Determine the [x, y] coordinate at the center of the cell enclosing the given text.  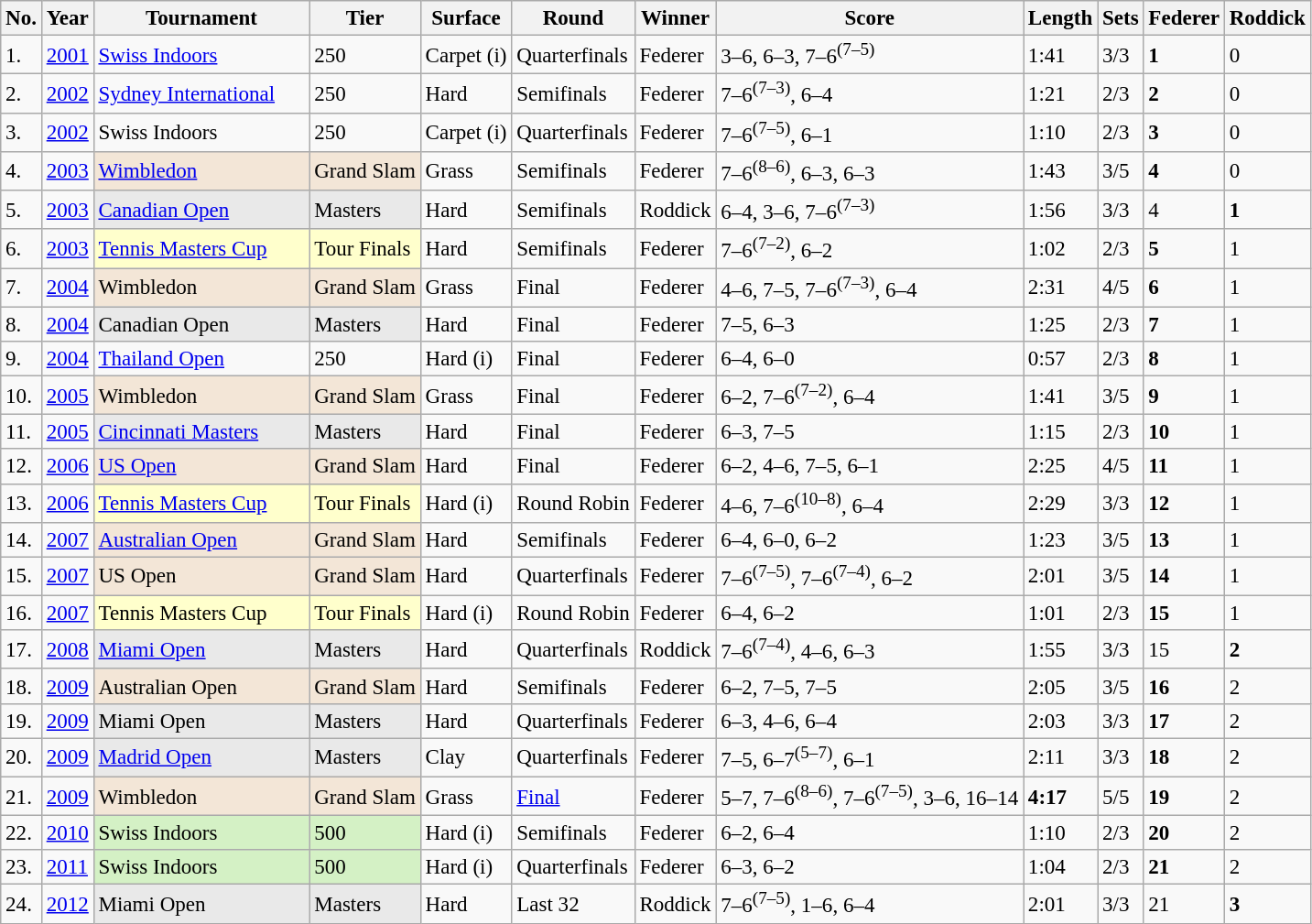
Madrid Open [201, 757]
24. [22, 904]
19 [1184, 797]
13. [22, 503]
16 [1184, 687]
16. [22, 614]
1:43 [1060, 171]
6. [22, 249]
6–3, 4–6, 6–4 [870, 721]
2:03 [1060, 721]
Sets [1121, 18]
17 [1184, 721]
7–6(7–5), 1–6, 6–4 [870, 904]
5 [1184, 249]
8 [1184, 359]
Cincinnati Masters [201, 432]
18 [1184, 757]
17. [22, 649]
7–6(7–4), 4–6, 6–3 [870, 649]
1:01 [1060, 614]
Sydney International [201, 93]
11 [1184, 467]
Last 32 [573, 904]
6–2, 7–5, 7–5 [870, 687]
7–5, 6–7(5–7), 6–1 [870, 757]
1:15 [1060, 432]
5. [22, 210]
Tier [364, 18]
6–2, 6–4 [870, 833]
7–6(7–2), 6–2 [870, 249]
2010 [68, 833]
2. [22, 93]
6–4, 6–0, 6–2 [870, 540]
Year [68, 18]
Score [870, 18]
14 [1184, 576]
4:17 [1060, 797]
23. [22, 868]
1:23 [1060, 540]
7–6(7–3), 6–4 [870, 93]
18. [22, 687]
10. [22, 396]
7–5, 6–3 [870, 324]
7–6(8–6), 6–3, 6–3 [870, 171]
Tournament [201, 18]
1:21 [1060, 93]
1:55 [1060, 649]
15. [22, 576]
2001 [68, 55]
6–2, 7–6(7–2), 6–4 [870, 396]
11. [22, 432]
19. [22, 721]
5/5 [1121, 797]
Thailand Open [201, 359]
Length [1060, 18]
1:56 [1060, 210]
2011 [68, 868]
21. [22, 797]
7–6(7–5), 6–1 [870, 133]
13 [1184, 540]
0:57 [1060, 359]
6–2, 4–6, 7–5, 6–1 [870, 467]
12 [1184, 503]
Round [573, 18]
No. [22, 18]
1:02 [1060, 249]
2012 [68, 904]
9. [22, 359]
Surface [466, 18]
2:31 [1060, 288]
3. [22, 133]
22. [22, 833]
6–3, 6–2 [870, 868]
7. [22, 288]
5–7, 7–6(8–6), 7–6(7–5), 3–6, 16–14 [870, 797]
10 [1184, 432]
1:04 [1060, 868]
Clay [466, 757]
1:25 [1060, 324]
4–6, 7–5, 7–6(7–3), 6–4 [870, 288]
9 [1184, 396]
2:29 [1060, 503]
7 [1184, 324]
6 [1184, 288]
6–4, 3–6, 7–6(7–3) [870, 210]
7–6(7–5), 7–6(7–4), 6–2 [870, 576]
6–3, 7–5 [870, 432]
14. [22, 540]
1. [22, 55]
20. [22, 757]
12. [22, 467]
2:05 [1060, 687]
2:11 [1060, 757]
6–4, 6–2 [870, 614]
6–4, 6–0 [870, 359]
8. [22, 324]
2008 [68, 649]
20 [1184, 833]
4–6, 7–6(10–8), 6–4 [870, 503]
3–6, 6–3, 7–6(7–5) [870, 55]
4. [22, 171]
Winner [676, 18]
2:25 [1060, 467]
